For the text-containing cell, return its midpoint in (X, Y) coordinate format. 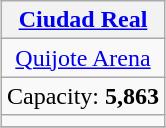
Quijote Arena (82, 58)
Ciudad Real (82, 20)
Capacity: 5,863 (82, 96)
